Scan for the cell matching the given text and deliver its [X, Y] coordinate at center. 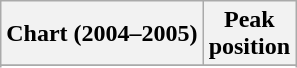
Peakposition [249, 34]
Chart (2004–2005) [102, 34]
